Detect which cell encompasses the target text, then output its [X, Y] center coordinate. 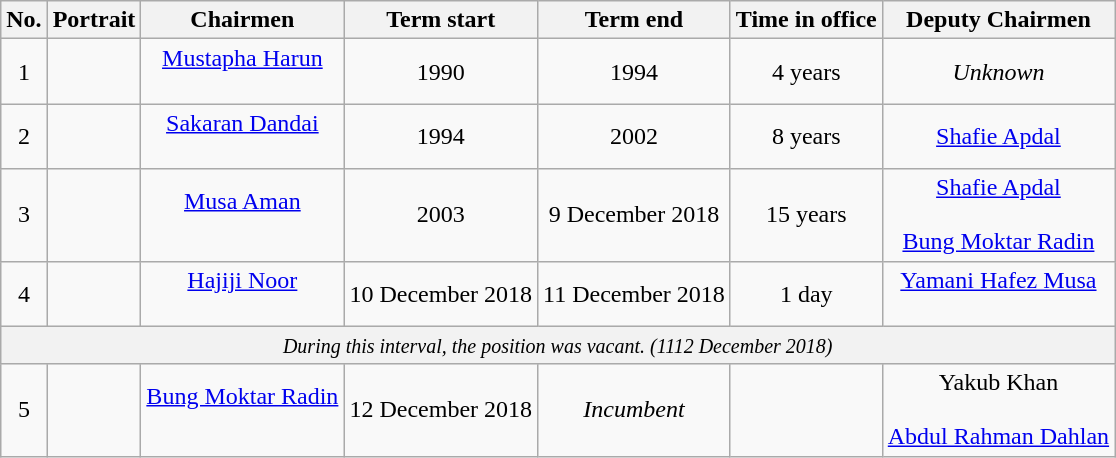
5 [24, 410]
Yakub Khan Abdul Rahman Dahlan [998, 410]
Musa Aman [242, 215]
1 day [806, 294]
Shafie Apdal [998, 136]
Mustapha Harun [242, 72]
Portrait [94, 20]
Unknown [998, 72]
2003 [441, 215]
1990 [441, 72]
15 years [806, 215]
Bung Moktar Radin [242, 410]
Time in office [806, 20]
During this interval, the position was vacant. (1112 December 2018) [558, 345]
Shafie Apdal Bung Moktar Radin [998, 215]
9 December 2018 [634, 215]
Hajiji Noor [242, 294]
11 December 2018 [634, 294]
4 [24, 294]
Term end [634, 20]
10 December 2018 [441, 294]
12 December 2018 [441, 410]
4 years [806, 72]
Yamani Hafez Musa [998, 294]
2 [24, 136]
2002 [634, 136]
No. [24, 20]
8 years [806, 136]
Incumbent [634, 410]
Sakaran Dandai [242, 136]
3 [24, 215]
Deputy Chairmen [998, 20]
Chairmen [242, 20]
1 [24, 72]
Term start [441, 20]
